For the text-containing cell, return its midpoint in [X, Y] coordinate format. 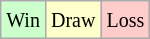
Loss [126, 20]
Draw [72, 20]
Win [24, 20]
